Pinpoint the cell where the given text exists, returning its [x, y] midpoint coordinate. 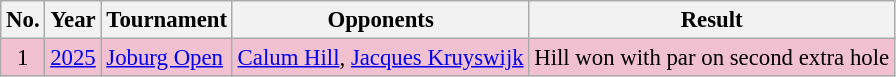
Joburg Open [166, 58]
Result [712, 20]
Opponents [380, 20]
Hill won with par on second extra hole [712, 58]
2025 [73, 58]
Year [73, 20]
No. [23, 20]
Tournament [166, 20]
1 [23, 58]
Calum Hill, Jacques Kruyswijk [380, 58]
